Detect which cell encompasses the target text, then output its (X, Y) center coordinate. 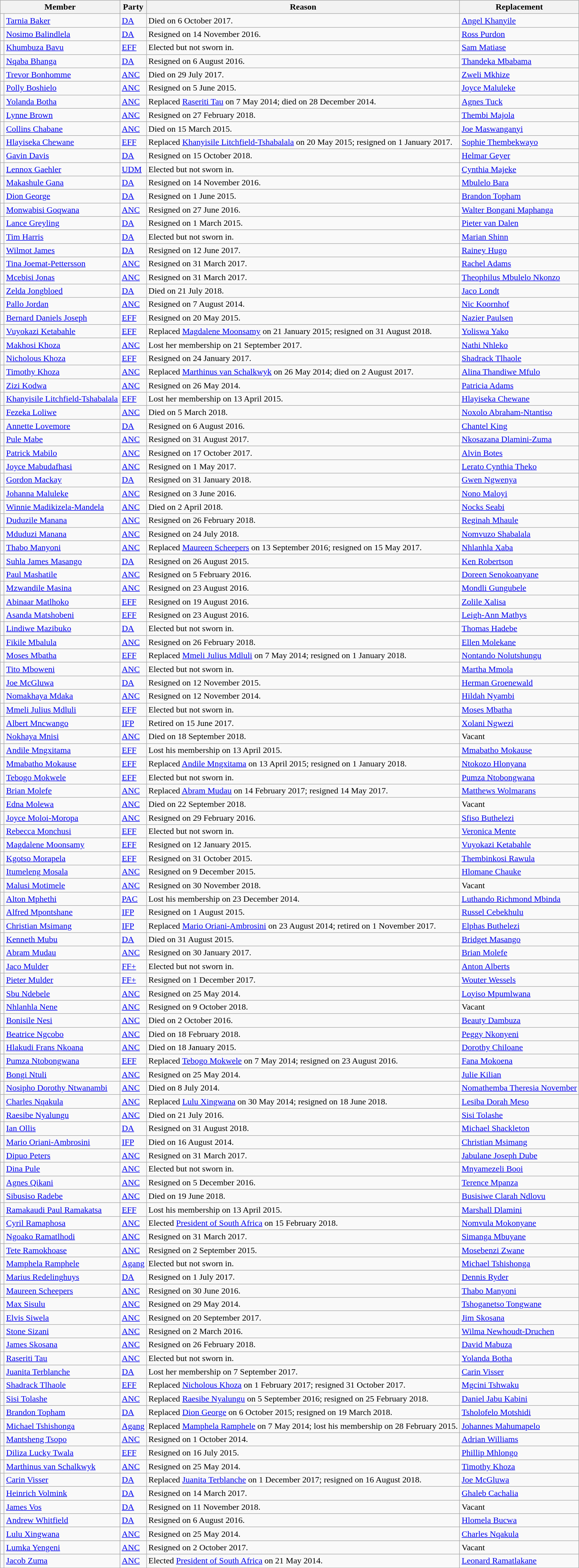
Resigned on 12 June 2017. (303, 250)
Mamphela Ramphele (62, 1264)
Zizi Kodwa (62, 385)
Daniel Jabu Kabini (519, 1399)
Resigned on 31 January 2018. (303, 480)
Replaced Magdalene Moonsamy on 21 January 2015; resigned on 31 August 2018. (303, 331)
Resigned on 29 February 2016. (303, 818)
Died on 19 June 2018. (303, 1196)
Andrew Whitfield (62, 1520)
Heinrich Volmink (62, 1493)
Wilmot James (62, 250)
Yoliswa Yako (519, 331)
Hlakudi Frans Nkoana (62, 1048)
Abram Mudau (62, 953)
Jaco Londt (519, 291)
Replaced Mario Oriani-Ambrosini on 23 August 2014; retired on 1 November 2017. (303, 926)
Resigned on 15 October 2018. (303, 155)
Fikile Mbalula (62, 642)
Jaco Mulder (62, 966)
Reason (303, 7)
Replaced Raseriti Tau on 7 May 2014; died on 28 December 2014. (303, 102)
Dion George (62, 196)
Herman Groenewald (519, 683)
Leonard Ramatlakane (519, 1561)
Ramakaudi Paul Ramakatsa (62, 1209)
Thembinkosi Rawula (519, 858)
Resigned on 3 June 2016. (303, 493)
Asanda Matshobeni (62, 615)
Tsholofelo Motshidi (519, 1412)
Lumka Yengeni (62, 1547)
Died on 18 September 2018. (303, 737)
Collins Chabane (62, 129)
Resigned on 31 August 2017. (303, 439)
Nosipho Dorothy Ntwanambi (62, 1088)
Gavin Davis (62, 155)
Patricia Adams (519, 385)
Nosimo Balindlela (62, 34)
Nhlanhla Nene (62, 1007)
Replaced Mamphela Ramphele on 7 May 2014; lost his membership on 28 February 2015. (303, 1426)
Annette Lovemore (62, 426)
Replaced Lulu Xingwana on 30 May 2014; resigned on 18 June 2018. (303, 1102)
Resigned on 16 July 2015. (303, 1453)
Adrian Williams (519, 1439)
Raesibe Nyalungu (62, 1115)
Died on 15 March 2015. (303, 129)
Died on 29 July 2017. (303, 75)
Nontando Nolutshungu (519, 656)
Resigned on 1 March 2015. (303, 223)
Albert Mncwango (62, 723)
Lost her membership on 7 September 2017. (303, 1372)
Jim Skosana (519, 1318)
Maureen Scheepers (62, 1291)
Winnie Madikizela-Mandela (62, 507)
Resigned on 12 January 2015. (303, 845)
Anton Alberts (519, 966)
Luthando Richmond Mbinda (519, 899)
Itumeleng Mosala (62, 872)
Andile Mngxitama (62, 750)
Lost her membership on 13 April 2015. (303, 399)
Elphas Buthelezi (519, 926)
Resigned on 9 December 2015. (303, 872)
Suhla James Masango (62, 561)
Hildah Nyambi (519, 696)
Simanga Mbuyane (519, 1236)
Alton Mphethi (62, 899)
Terence Mpanza (519, 1182)
Ghaleb Cachalia (519, 1493)
Beauty Dambuza (519, 1020)
Resigned on 24 January 2017. (303, 358)
Resigned on 30 November 2018. (303, 885)
Nomvula Mokonyane (519, 1223)
Lerato Cynthia Theko (519, 466)
Died on 18 February 2018. (303, 1034)
Resigned on 1 October 2014. (303, 1439)
Bernard Daniels Joseph (62, 318)
Khanyisile Litchfield-Tshabalala (62, 399)
Bonisile Nesi (62, 1020)
Tebogo Mokwele (62, 777)
Mgcini Tshwaku (519, 1385)
Elected President of South Africa on 21 May 2014. (303, 1561)
Makashule Gana (62, 183)
Ian Ollis (62, 1129)
Lulu Xingwana (62, 1534)
Replaced Tebogo Mokwele on 7 May 2014; resigned on 23 August 2016. (303, 1061)
Nomathemba Theresia November (519, 1088)
Lindiwe Mazibuko (62, 629)
Replaced Andile Mngxitama on 13 April 2015; resigned on 1 January 2018. (303, 764)
Resigned on 1 July 2017. (303, 1277)
Xolani Ngwezi (519, 723)
Joe Maswanganyi (519, 129)
Joyce Mabudafhasi (62, 466)
Resigned on 30 June 2016. (303, 1291)
Alvin Botes (519, 453)
Nono Maloyi (519, 493)
Nhlanhla Xaba (519, 547)
Busisiwe Clarah Ndlovu (519, 1196)
Rachel Adams (519, 264)
Michael Shackleton (519, 1129)
Resigned on 27 June 2016. (303, 210)
Died on 16 August 2014. (303, 1142)
Elvis Siwela (62, 1318)
Nazier Paulsen (519, 318)
Lost his membership on 23 December 2014. (303, 899)
Khumbuza Bavu (62, 48)
Lance Greyling (62, 223)
Died on 2 October 2016. (303, 1020)
Veronica Mente (519, 831)
Magdalene Moonsamy (62, 845)
Matthews Wolmarans (519, 791)
Tito Mboweni (62, 669)
Gordon Mackay (62, 480)
Peggy Nkonyeni (519, 1034)
Resigned on 2 September 2015. (303, 1250)
Malusi Motimele (62, 885)
Monwabisi Goqwana (62, 210)
Helmar Geyer (519, 155)
Resigned on 29 May 2014. (303, 1304)
Patrick Mabilo (62, 453)
Diliza Lucky Twala (62, 1453)
Sfiso Buthelezi (519, 818)
Fezeka Loliwe (62, 413)
Lost her membership on 21 September 2017. (303, 345)
Resigned on 31 August 2018. (303, 1129)
Resigned on 12 November 2015. (303, 683)
David Mabuza (519, 1345)
Wilma Newhoudt-Druchen (519, 1331)
Party (133, 7)
Resigned on 26 May 2014. (303, 385)
Resigned on 12 November 2014. (303, 696)
Alfred Mpontshane (62, 912)
Noxolo Abraham-Ntantiso (519, 413)
Nicholous Khoza (62, 358)
Replaced Dion George on 6 October 2015; resigned on 19 March 2018. (303, 1412)
Nic Koornhof (519, 304)
Marthinus van Schalkwyk (62, 1466)
Abinaar Matlhoko (62, 602)
Duduzile Manana (62, 520)
Agnes Qikani (62, 1182)
Mosebenzi Zwane (519, 1250)
Mduduzi Manana (62, 534)
Tarnia Baker (62, 21)
Angel Khanyile (519, 21)
Julie Kilian (519, 1075)
Resigned on 5 June 2015. (303, 88)
Replaced Khanyisile Litchfield-Tshabalala on 20 May 2015; resigned on 1 January 2017. (303, 142)
Resigned on 1 June 2015. (303, 196)
Resigned on 26 August 2015. (303, 561)
PAC (133, 899)
Mantsheng Tsopo (62, 1439)
Edna Molewa (62, 804)
Thembi Majola (519, 115)
Polly Boshielo (62, 88)
Cynthia Majeke (519, 169)
Died on 6 October 2017. (303, 21)
Resigned on 9 October 2018. (303, 1007)
Theophilus Mbulelo Nkonzo (519, 277)
Nomvuzo Shabalala (519, 534)
Mcebisi Jonas (62, 277)
Tshoganetso Tongwane (519, 1304)
Resigned on 11 November 2018. (303, 1507)
Elected President of South Africa on 15 February 2018. (303, 1223)
Nocks Seabi (519, 507)
Died on 22 September 2018. (303, 804)
Fana Mokoena (519, 1061)
Nkosazana Dlamini-Zuma (519, 439)
Replaced Raesibe Nyalungu on 5 September 2016; resigned on 25 February 2018. (303, 1399)
Pieter van Dalen (519, 223)
Russel Cebekhulu (519, 912)
Dorothy Chiloane (519, 1048)
Dina Pule (62, 1169)
Zweli Mkhize (519, 75)
Died on 21 July 2018. (303, 291)
Lynne Brown (62, 115)
Resigned on 7 August 2014. (303, 304)
Resigned on 20 September 2017. (303, 1318)
Marshall Dlamini (519, 1209)
Trevor Bonhomme (62, 75)
Jabulane Joseph Dube (519, 1155)
Pule Mabe (62, 439)
Resigned on 20 May 2015. (303, 318)
Mario Oriani-Ambrosini (62, 1142)
Reginah Mhaule (519, 520)
Ellen Molekane (519, 642)
Dipuo Peters (62, 1155)
Mbulelo Bara (519, 183)
Pieter Mulder (62, 980)
Bridget Masango (519, 939)
Thomas Hadebe (519, 629)
Zelda Jongbloed (62, 291)
Mondli Gungubele (519, 588)
Resigned on 5 December 2016. (303, 1182)
Nqaba Bhanga (62, 61)
Nathi Nhleko (519, 345)
Replaced Marthinus van Schalkwyk on 26 May 2014; died on 2 August 2017. (303, 372)
Sam Matiase (519, 48)
Tim Harris (62, 237)
Martha Mmola (519, 669)
Juanita Terblanche (62, 1372)
Replacement (519, 7)
Bongi Ntuli (62, 1075)
James Skosana (62, 1345)
Chantel King (519, 426)
Nomakhaya Mdaka (62, 696)
Rainey Hugo (519, 250)
Replaced Juanita Terblanche on 1 December 2017; resigned on 16 August 2018. (303, 1480)
Max Sisulu (62, 1304)
Johannes Mahumapelo (519, 1426)
Resigned on 24 July 2018. (303, 534)
Resigned on 14 March 2017. (303, 1493)
Rebecca Monchusi (62, 831)
Lennox Gaehler (62, 169)
Dennis Ryder (519, 1277)
Mmeli Julius Mdluli (62, 710)
Raseriti Tau (62, 1358)
Died on 18 January 2015. (303, 1048)
Replaced Maureen Scheepers on 13 September 2016; resigned on 15 May 2017. (303, 547)
Phillip Mhlongo (519, 1453)
Retired on 15 June 2017. (303, 723)
Joyce Moloi-Moropa (62, 818)
Died on 5 March 2018. (303, 413)
Lesiba Dorah Meso (519, 1102)
Resigned on 27 February 2018. (303, 115)
Resigned on 1 December 2017. (303, 980)
Hlomela Bucwa (519, 1520)
UDM (133, 169)
Resigned on 1 August 2015. (303, 912)
Resigned on 2 March 2016. (303, 1331)
Mzwandile Masina (62, 588)
Ntokozo Hlonyana (519, 764)
Alina Thandiwe Mfulo (519, 372)
Resigned on 30 January 2017. (303, 953)
Beatrice Ngcobo (62, 1034)
Resigned on 2 October 2017. (303, 1547)
Sophie Thembekwayo (519, 142)
Sibusiso Radebe (62, 1196)
Joyce Maluleke (519, 88)
Resigned on 31 October 2015. (303, 858)
Resigned on 19 August 2016. (303, 602)
Tete Ramokhoase (62, 1250)
Ken Robertson (519, 561)
Pallo Jordan (62, 304)
Died on 21 July 2016. (303, 1115)
Thandeka Mbabama (519, 61)
Doreen Senokoanyane (519, 574)
Died on 8 July 2014. (303, 1088)
Marian Shinn (519, 237)
Agnes Tuck (519, 102)
Ross Purdon (519, 34)
Paul Mashatile (62, 574)
Johanna Maluleke (62, 493)
Kenneth Mubu (62, 939)
Loyiso Mpumlwana (519, 993)
Replaced Abram Mudau on 14 February 2017; resigned 14 May 2017. (303, 791)
Ngoako Ramatlhodi (62, 1236)
Marius Redelinghuys (62, 1277)
Sbu Ndebele (62, 993)
Died on 2 April 2018. (303, 507)
Resigned on 5 February 2016. (303, 574)
James Vos (62, 1507)
Resigned on 1 May 2017. (303, 466)
Member (60, 7)
Tina Joemat-Pettersson (62, 264)
Zolile Xalisa (519, 602)
Resigned on 17 October 2017. (303, 453)
Kgotso Morapela (62, 858)
Replaced Mmeli Julius Mdluli on 7 May 2014; resigned on 1 January 2018. (303, 656)
Wouter Wessels (519, 980)
Mnyamezeli Booi (519, 1169)
Replaced Nicholous Khoza on 1 February 2017; resigned 31 October 2017. (303, 1385)
Stone Sizani (62, 1331)
Makhosi Khoza (62, 345)
Walter Bongani Maphanga (519, 210)
Died on 31 August 2015. (303, 939)
Hlomane Chauke (519, 872)
Jacob Zuma (62, 1561)
Leigh-Ann Mathys (519, 615)
Nokhaya Mnisi (62, 737)
Gwen Ngwenya (519, 480)
Cyril Ramaphosa (62, 1223)
